Pinpoint the cell where the given text exists, returning its [x, y] midpoint coordinate. 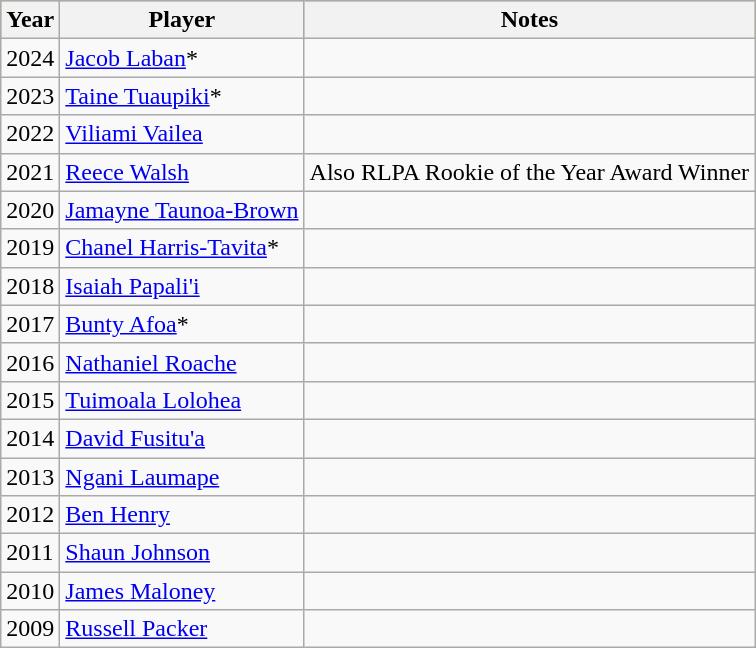
2009 [30, 629]
2014 [30, 438]
Jacob Laban* [182, 58]
Notes [530, 20]
2013 [30, 477]
David Fusitu'a [182, 438]
Bunty Afoa* [182, 324]
2016 [30, 362]
Chanel Harris-Tavita* [182, 248]
Russell Packer [182, 629]
2020 [30, 210]
Taine Tuaupiki* [182, 96]
Viliami Vailea [182, 134]
Ben Henry [182, 515]
2012 [30, 515]
Shaun Johnson [182, 553]
Tuimoala Lolohea [182, 400]
2015 [30, 400]
2021 [30, 172]
Also RLPA Rookie of the Year Award Winner [530, 172]
2023 [30, 96]
2010 [30, 591]
Jamayne Taunoa-Brown [182, 210]
James Maloney [182, 591]
Nathaniel Roache [182, 362]
2022 [30, 134]
Reece Walsh [182, 172]
Year [30, 20]
2017 [30, 324]
Player [182, 20]
2011 [30, 553]
Ngani Laumape [182, 477]
Isaiah Papali'i [182, 286]
2018 [30, 286]
2024 [30, 58]
2019 [30, 248]
